Locate the cell with the specified text and output its [X, Y] center coordinate. 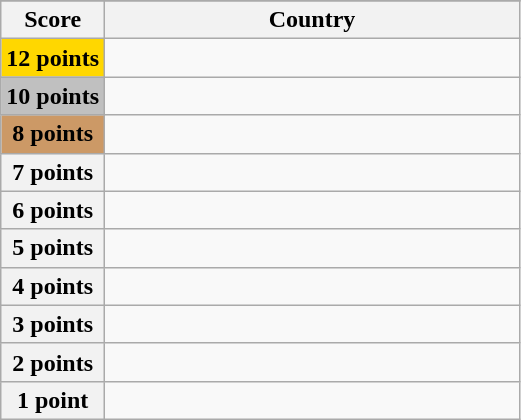
1 point [53, 400]
Score [53, 20]
3 points [53, 324]
4 points [53, 286]
12 points [53, 58]
Country [312, 20]
5 points [53, 248]
2 points [53, 362]
6 points [53, 210]
8 points [53, 134]
7 points [53, 172]
10 points [53, 96]
